Detect which cell encompasses the target text, then output its (x, y) center coordinate. 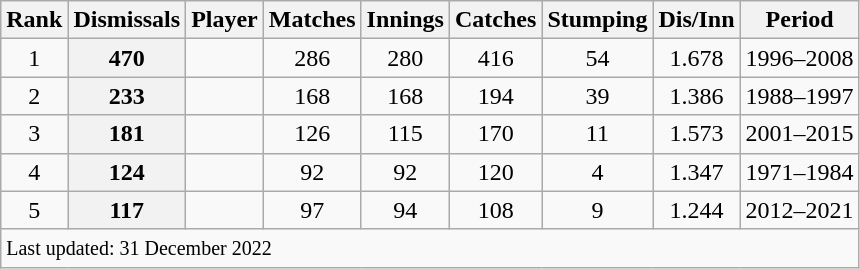
1.573 (696, 134)
1988–1997 (800, 96)
39 (598, 96)
Dis/Inn (696, 20)
286 (312, 58)
Innings (405, 20)
Last updated: 31 December 2022 (430, 248)
1.347 (696, 172)
126 (312, 134)
Catches (495, 20)
Player (225, 20)
Rank (34, 20)
120 (495, 172)
1971–1984 (800, 172)
2 (34, 96)
Stumping (598, 20)
Dismissals (127, 20)
181 (127, 134)
2012–2021 (800, 210)
108 (495, 210)
233 (127, 96)
11 (598, 134)
5 (34, 210)
Matches (312, 20)
1.244 (696, 210)
1 (34, 58)
94 (405, 210)
280 (405, 58)
2001–2015 (800, 134)
416 (495, 58)
97 (312, 210)
9 (598, 210)
124 (127, 172)
1.678 (696, 58)
470 (127, 58)
170 (495, 134)
1996–2008 (800, 58)
54 (598, 58)
3 (34, 134)
115 (405, 134)
1.386 (696, 96)
194 (495, 96)
Period (800, 20)
117 (127, 210)
